Output the [X, Y] coordinate of the center of the cell containing the given text.  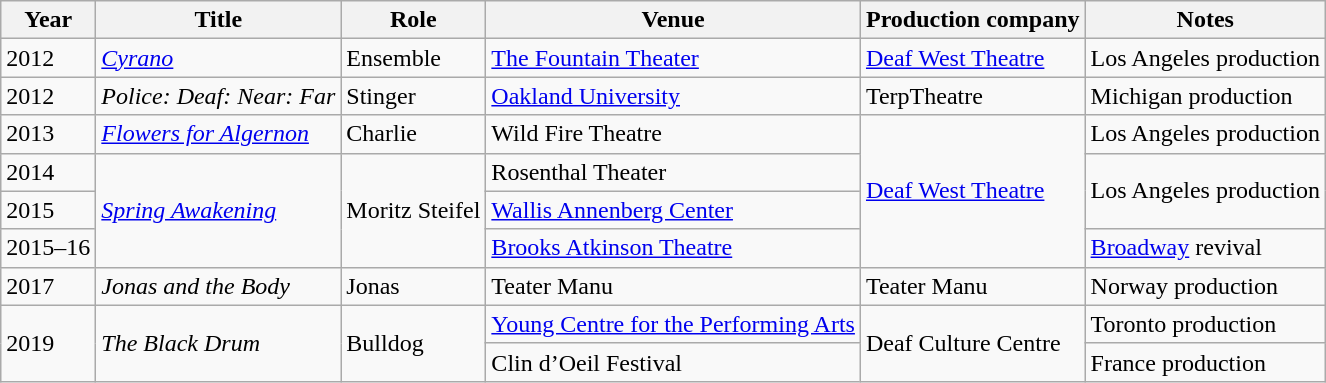
Title [218, 20]
Michigan production [1205, 96]
Wallis Annenberg Center [674, 210]
Cyrano [218, 58]
Ensemble [414, 58]
Wild Fire Theatre [674, 134]
Norway production [1205, 286]
Rosenthal Theater [674, 172]
2013 [48, 134]
The Fountain Theater [674, 58]
TerpTheatre [972, 96]
Oakland University [674, 96]
Notes [1205, 20]
Venue [674, 20]
Role [414, 20]
2015 [48, 210]
France production [1205, 362]
Jonas and the Body [218, 286]
Broadway revival [1205, 248]
Spring Awakening [218, 210]
Jonas [414, 286]
2015–16 [48, 248]
Year [48, 20]
Deaf Culture Centre [972, 343]
Moritz Steifel [414, 210]
Stinger [414, 96]
Flowers for Algernon [218, 134]
Clin d’Oeil Festival [674, 362]
2019 [48, 343]
Charlie [414, 134]
Brooks Atkinson Theatre [674, 248]
The Black Drum [218, 343]
2014 [48, 172]
Production company [972, 20]
2017 [48, 286]
Young Centre for the Performing Arts [674, 324]
Police: Deaf: Near: Far [218, 96]
Bulldog [414, 343]
Toronto production [1205, 324]
